Return the [X, Y] coordinate for the center point of the cell that contains the specified text.  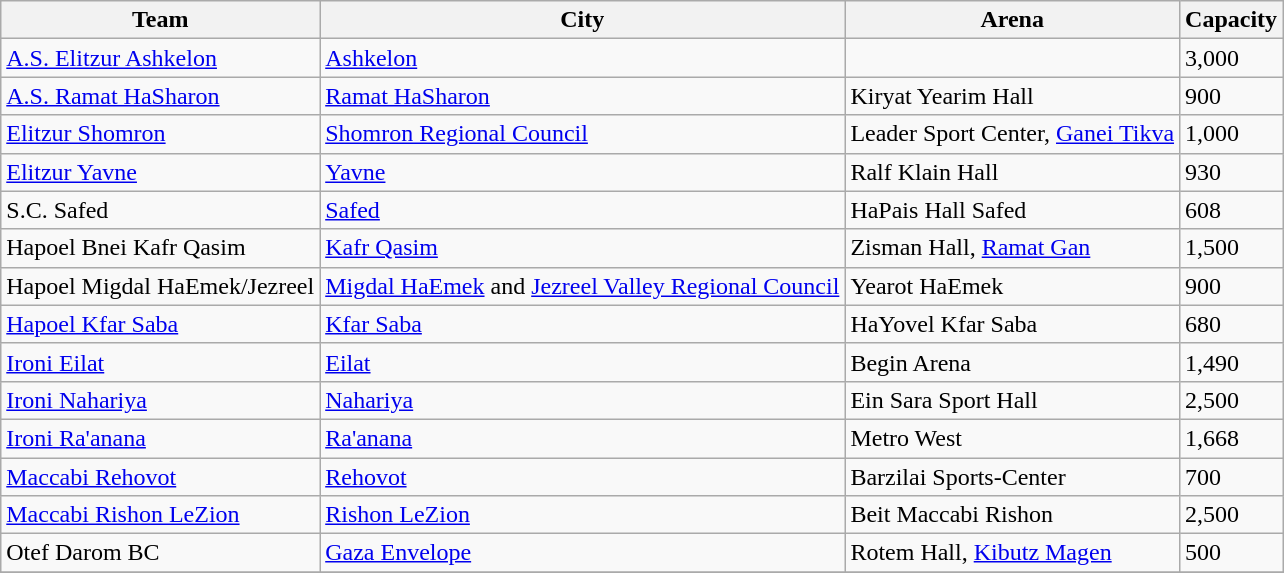
Otef Darom BC [160, 553]
Ramat HaSharon [582, 96]
Ironi Nahariya [160, 400]
Ra'anana [582, 438]
Barzilai Sports-Center [1012, 477]
HaYovel Kfar Saba [1012, 324]
Ralf Klain Hall [1012, 172]
Yearot HaEmek [1012, 286]
A.S. Elitzur Ashkelon [160, 58]
680 [1232, 324]
500 [1232, 553]
Arena [1012, 20]
Safed [582, 210]
Kfar Saba [582, 324]
Rotem Hall, Kibutz Magen [1012, 553]
Ein Sara Sport Hall [1012, 400]
Elitzur Shomron [160, 134]
Kafr Qasim [582, 248]
Gaza Envelope [582, 553]
Kiryat Yearim Hall [1012, 96]
Metro West [1012, 438]
700 [1232, 477]
1,490 [1232, 362]
1,500 [1232, 248]
Leader Sport Center, Ganei Tikva [1012, 134]
Hapoel Migdal HaEmek/Jezreel [160, 286]
Team [160, 20]
Zisman Hall, Ramat Gan [1012, 248]
1,000 [1232, 134]
608 [1232, 210]
City [582, 20]
HaPais Hall Safed [1012, 210]
Maccabi Rishon LeZion [160, 515]
S.C. Safed [160, 210]
Hapoel Bnei Kafr Qasim [160, 248]
3,000 [1232, 58]
Migdal HaEmek and Jezreel Valley Regional Council [582, 286]
Ironi Ra'anana [160, 438]
Rehovot [582, 477]
Ashkelon [582, 58]
Nahariya [582, 400]
Yavne [582, 172]
Hapoel Kfar Saba [160, 324]
Begin Arena [1012, 362]
Maccabi Rehovot [160, 477]
Shomron Regional Council [582, 134]
Rishon LeZion [582, 515]
Ironi Eilat [160, 362]
930 [1232, 172]
A.S. Ramat HaSharon [160, 96]
Beit Maccabi Rishon [1012, 515]
Eilat [582, 362]
Capacity [1232, 20]
1,668 [1232, 438]
Elitzur Yavne [160, 172]
